Return the (X, Y) coordinate for the center point of the cell that contains the specified text.  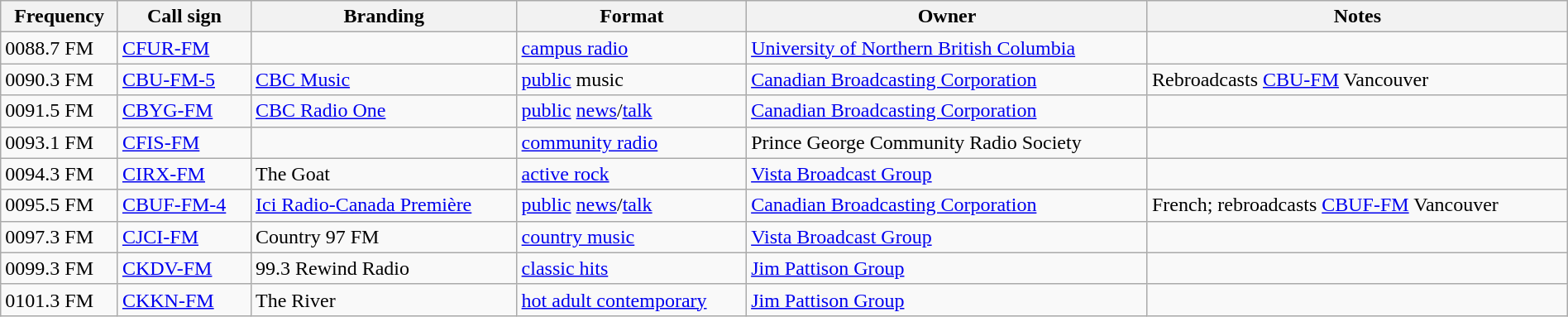
CBUF-FM-4 (184, 205)
Rebroadcasts CBU-FM Vancouver (1357, 79)
Frequency (60, 17)
University of Northern British Columbia (948, 48)
Branding (385, 17)
Notes (1357, 17)
0099.3 FM (60, 268)
0097.3 FM (60, 237)
community radio (632, 142)
CJCI-FM (184, 237)
The River (385, 300)
CKDV-FM (184, 268)
The Goat (385, 174)
0091.5 FM (60, 111)
CKKN-FM (184, 300)
0088.7 FM (60, 48)
0093.1 FM (60, 142)
classic hits (632, 268)
active rock (632, 174)
Format (632, 17)
Owner (948, 17)
0090.3 FM (60, 79)
0095.5 FM (60, 205)
0094.3 FM (60, 174)
hot adult contemporary (632, 300)
CBU-FM-5 (184, 79)
CBC Radio One (385, 111)
Country 97 FM (385, 237)
0101.3 FM (60, 300)
CFIS-FM (184, 142)
campus radio (632, 48)
99.3 Rewind Radio (385, 268)
CFUR-FM (184, 48)
Call sign (184, 17)
CBC Music (385, 79)
public music (632, 79)
Ici Radio-Canada Première (385, 205)
French; rebroadcasts CBUF-FM Vancouver (1357, 205)
country music (632, 237)
Prince George Community Radio Society (948, 142)
CIRX-FM (184, 174)
CBYG-FM (184, 111)
